Search for the cell housing the specified text and yield its (x, y) center coordinate. 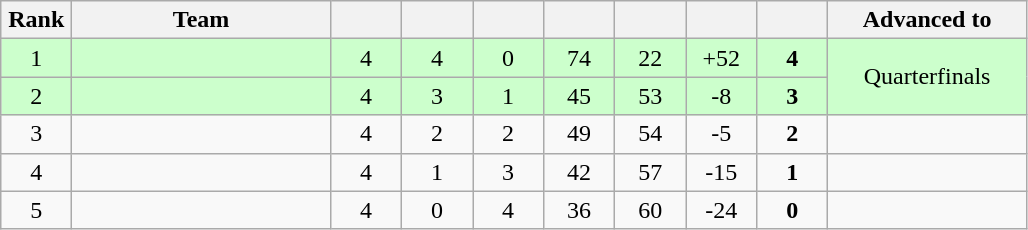
45 (580, 96)
-24 (722, 210)
Advanced to (928, 20)
60 (650, 210)
-8 (722, 96)
-5 (722, 134)
-15 (722, 172)
5 (36, 210)
53 (650, 96)
49 (580, 134)
+52 (722, 58)
42 (580, 172)
Team (202, 20)
74 (580, 58)
Rank (36, 20)
Quarterfinals (928, 77)
57 (650, 172)
36 (580, 210)
54 (650, 134)
22 (650, 58)
